Detect which cell encompasses the target text, then output its (x, y) center coordinate. 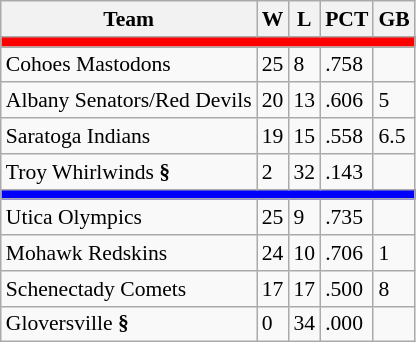
Team (129, 19)
Saratoga Indians (129, 136)
Cohoes Mastodons (129, 65)
9 (304, 218)
.735 (346, 218)
34 (304, 324)
19 (273, 136)
24 (273, 253)
L (304, 19)
W (273, 19)
.000 (346, 324)
10 (304, 253)
2 (273, 172)
.706 (346, 253)
Gloversville § (129, 324)
PCT (346, 19)
0 (273, 324)
GB (394, 19)
20 (273, 101)
13 (304, 101)
Mohawk Redskins (129, 253)
Schenectady Comets (129, 289)
.758 (346, 65)
.143 (346, 172)
Troy Whirlwinds § (129, 172)
6.5 (394, 136)
.500 (346, 289)
15 (304, 136)
1 (394, 253)
.606 (346, 101)
.558 (346, 136)
Albany Senators/Red Devils (129, 101)
32 (304, 172)
5 (394, 101)
Utica Olympics (129, 218)
